Pinpoint the cell where the given text exists, returning its [X, Y] midpoint coordinate. 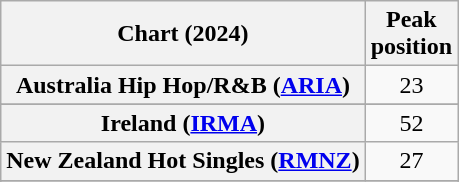
Peakposition [411, 34]
New Zealand Hot Singles (RMNZ) [183, 161]
Chart (2024) [183, 34]
Ireland (IRMA) [183, 123]
Australia Hip Hop/R&B (ARIA) [183, 85]
52 [411, 123]
27 [411, 161]
23 [411, 85]
